For the text-containing cell, return its midpoint in (x, y) coordinate format. 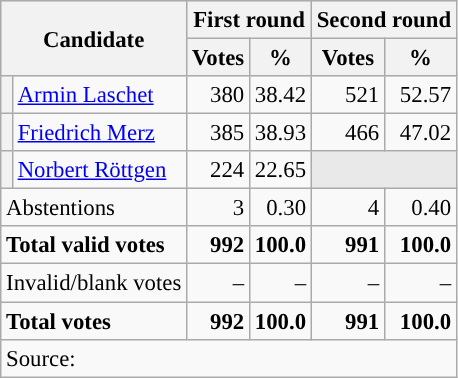
466 (348, 133)
Total valid votes (94, 245)
Abstentions (94, 208)
38.42 (281, 95)
3 (218, 208)
Armin Laschet (99, 95)
4 (348, 208)
224 (218, 170)
0.30 (281, 208)
Source: (229, 358)
0.40 (421, 208)
Total votes (94, 321)
Friedrich Merz (99, 133)
380 (218, 95)
521 (348, 95)
First round (250, 20)
Candidate (94, 38)
Invalid/blank votes (94, 283)
Norbert Röttgen (99, 170)
385 (218, 133)
52.57 (421, 95)
22.65 (281, 170)
38.93 (281, 133)
47.02 (421, 133)
Second round (384, 20)
